Search for the cell housing the specified text and yield its [x, y] center coordinate. 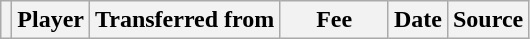
Player [51, 20]
Date [418, 20]
Fee [334, 20]
Transferred from [185, 20]
Source [488, 20]
